From the cell containing the given text, extract its center point as [x, y] coordinate. 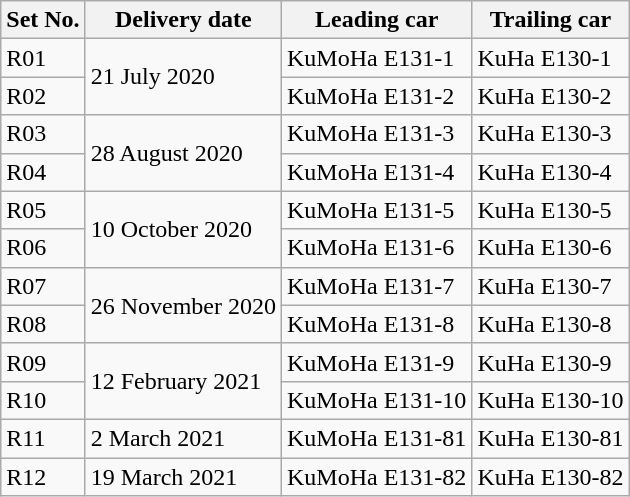
R09 [43, 362]
R12 [43, 477]
KuHa E130-1 [550, 58]
KuMoHa E131-81 [377, 438]
R08 [43, 324]
KuHa E130-9 [550, 362]
KuMoHa E131-8 [377, 324]
R02 [43, 96]
KuMoHa E131-10 [377, 400]
KuHa E130-7 [550, 286]
KuHa E130-10 [550, 400]
KuMoHa E131-9 [377, 362]
R07 [43, 286]
KuHa E130-6 [550, 248]
Delivery date [183, 20]
Trailing car [550, 20]
26 November 2020 [183, 305]
10 October 2020 [183, 229]
KuMoHa E131-2 [377, 96]
KuHa E130-8 [550, 324]
Leading car [377, 20]
R06 [43, 248]
KuMoHa E131-4 [377, 172]
KuMoHa E131-6 [377, 248]
KuHa E130-81 [550, 438]
R11 [43, 438]
R04 [43, 172]
21 July 2020 [183, 77]
R05 [43, 210]
KuHa E130-3 [550, 134]
KuHa E130-5 [550, 210]
19 March 2021 [183, 477]
12 February 2021 [183, 381]
KuMoHa E131-82 [377, 477]
KuHa E130-82 [550, 477]
R01 [43, 58]
KuMoHa E131-5 [377, 210]
2 March 2021 [183, 438]
KuHa E130-4 [550, 172]
KuMoHa E131-3 [377, 134]
KuMoHa E131-1 [377, 58]
R03 [43, 134]
KuMoHa E131-7 [377, 286]
Set No. [43, 20]
R10 [43, 400]
KuHa E130-2 [550, 96]
28 August 2020 [183, 153]
